Output the (X, Y) coordinate of the center of the cell containing the given text.  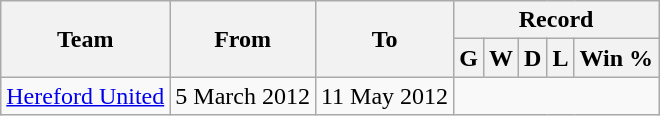
L (560, 58)
5 March 2012 (243, 96)
To (384, 39)
From (243, 39)
W (500, 58)
Hereford United (86, 96)
Team (86, 39)
D (532, 58)
G (469, 58)
Win % (616, 58)
Record (556, 20)
11 May 2012 (384, 96)
